Locate the cell with the specified text and output its [X, Y] center coordinate. 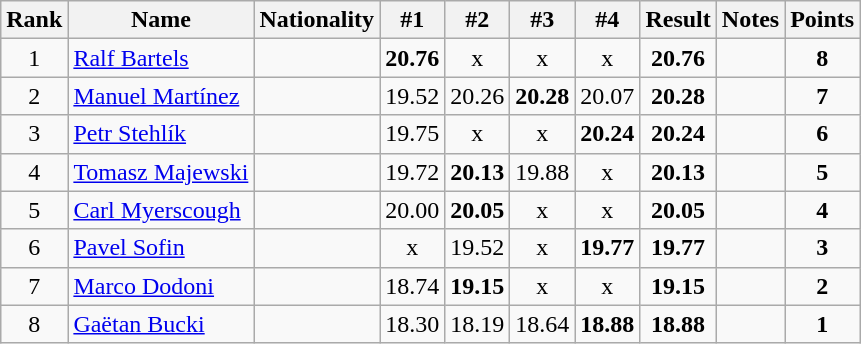
#2 [478, 20]
Carl Myerscough [161, 210]
Ralf Bartels [161, 58]
19.75 [412, 134]
Notes [750, 20]
Points [822, 20]
20.00 [412, 210]
Tomasz Majewski [161, 172]
Name [161, 20]
19.88 [542, 172]
Petr Stehlík [161, 134]
20.26 [478, 96]
20.07 [608, 96]
Manuel Martínez [161, 96]
Rank [34, 20]
#4 [608, 20]
Marco Dodoni [161, 286]
18.30 [412, 324]
#3 [542, 20]
Pavel Sofin [161, 248]
19.72 [412, 172]
Nationality [317, 20]
Gaëtan Bucki [161, 324]
Result [678, 20]
#1 [412, 20]
18.19 [478, 324]
18.74 [412, 286]
18.64 [542, 324]
